Extract the (X, Y) coordinate from the center of the cell holding the provided text.  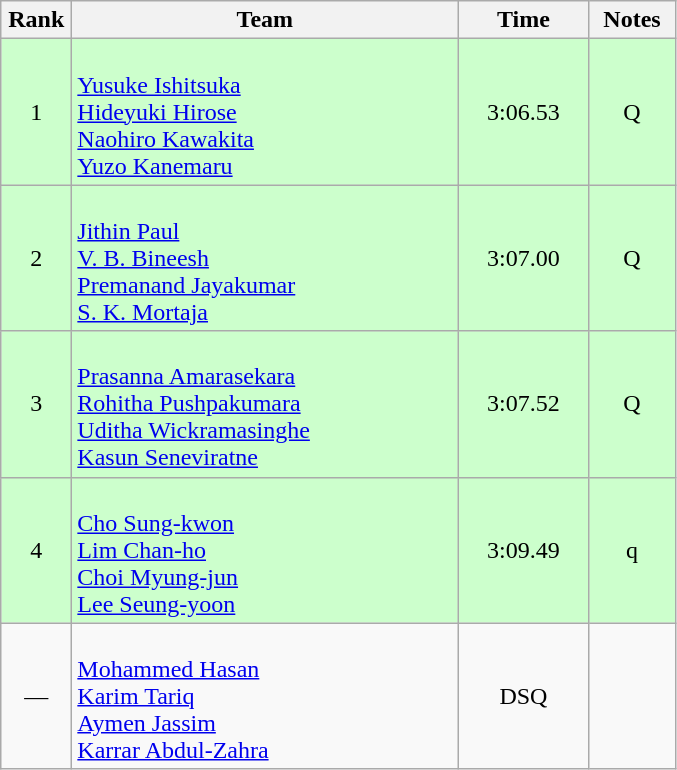
Notes (632, 20)
3 (36, 404)
Team (265, 20)
3:09.49 (524, 550)
3:07.52 (524, 404)
— (36, 696)
3:07.00 (524, 258)
q (632, 550)
Mohammed HasanKarim TariqAymen JassimKarrar Abdul-Zahra (265, 696)
3:06.53 (524, 112)
DSQ (524, 696)
Rank (36, 20)
Time (524, 20)
Prasanna AmarasekaraRohitha PushpakumaraUditha WickramasingheKasun Seneviratne (265, 404)
Jithin PaulV. B. BineeshPremanand JayakumarS. K. Mortaja (265, 258)
Yusuke IshitsukaHideyuki HiroseNaohiro KawakitaYuzo Kanemaru (265, 112)
Cho Sung-kwonLim Chan-hoChoi Myung-junLee Seung-yoon (265, 550)
4 (36, 550)
2 (36, 258)
1 (36, 112)
